Determine the (x, y) coordinate at the center of the cell enclosing the given text.  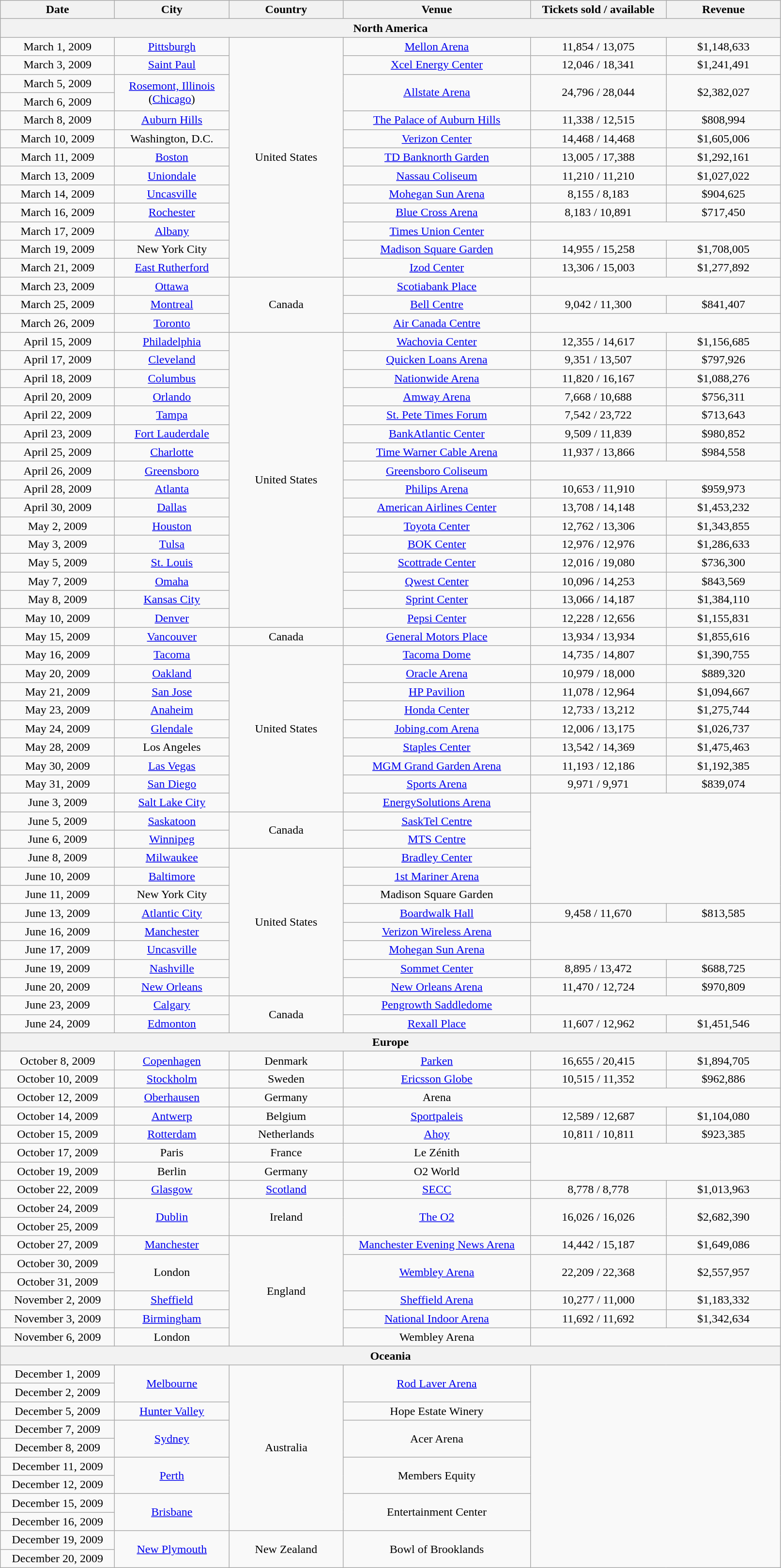
$1,241,491 (723, 65)
May 30, 2009 (58, 765)
Sprint Center (437, 600)
December 2, 2009 (58, 1392)
$1,192,385 (723, 765)
$1,155,831 (723, 618)
Philadelphia (172, 342)
$1,475,463 (723, 747)
Anaheim (172, 710)
Omaha (172, 581)
Charlotte (172, 452)
11,607 / 12,962 (598, 1024)
Montreal (172, 305)
$756,311 (723, 397)
Dublin (172, 1217)
June 8, 2009 (58, 858)
12,355 / 14,617 (598, 342)
March 14, 2009 (58, 194)
12,976 / 12,976 (598, 544)
9,971 / 9,971 (598, 784)
Acer Arena (437, 1439)
Members Equity (437, 1475)
10,653 / 11,910 (598, 489)
March 3, 2009 (58, 65)
Mellon Arena (437, 47)
$1,026,737 (723, 729)
Edmonton (172, 1024)
October 30, 2009 (58, 1263)
March 25, 2009 (58, 305)
December 20, 2009 (58, 1558)
$1,094,667 (723, 692)
April 22, 2009 (58, 415)
March 10, 2009 (58, 139)
Manchester Evening News Arena (437, 1245)
$1,894,705 (723, 1060)
Le Zénith (437, 1153)
North America (390, 28)
June 11, 2009 (58, 895)
$1,183,332 (723, 1300)
8,778 / 8,778 (598, 1190)
Pittsburgh (172, 47)
$980,852 (723, 434)
June 5, 2009 (58, 821)
$1,649,086 (723, 1245)
Date (58, 10)
Glendale (172, 729)
Air Canada Centre (437, 323)
9,509 / 11,839 (598, 434)
October 25, 2009 (58, 1226)
Nationwide Arena (437, 378)
13,708 / 14,148 (598, 507)
March 8, 2009 (58, 120)
Saint Paul (172, 65)
Amway Arena (437, 397)
MGM Grand Garden Arena (437, 765)
April 26, 2009 (58, 470)
October 14, 2009 (58, 1116)
City (172, 10)
Atlantic City (172, 913)
May 28, 2009 (58, 747)
May 15, 2009 (58, 637)
May 3, 2009 (58, 544)
Salt Lake City (172, 802)
Australia (286, 1447)
June 10, 2009 (58, 876)
June 19, 2009 (58, 968)
10,096 / 14,253 (598, 581)
13,066 / 14,187 (598, 600)
March 17, 2009 (58, 231)
Sheffield (172, 1300)
$1,342,634 (723, 1319)
November 2, 2009 (58, 1300)
11,854 / 13,075 (598, 47)
April 17, 2009 (58, 360)
April 25, 2009 (58, 452)
December 1, 2009 (58, 1374)
October 8, 2009 (58, 1060)
24,796 / 28,044 (598, 93)
Saskatoon (172, 821)
June 24, 2009 (58, 1024)
Entertainment Center (437, 1512)
April 15, 2009 (58, 342)
11,692 / 11,692 (598, 1319)
12,762 / 13,306 (598, 526)
New Zealand (286, 1549)
Birmingham (172, 1319)
May 31, 2009 (58, 784)
Dallas (172, 507)
Times Union Center (437, 231)
May 24, 2009 (58, 729)
Sommet Center (437, 968)
June 13, 2009 (58, 913)
Venue (437, 10)
11,937 / 13,866 (598, 452)
$1,453,232 (723, 507)
$970,809 (723, 987)
June 16, 2009 (58, 931)
New Orleans (172, 987)
Philips Arena (437, 489)
11,470 / 12,724 (598, 987)
Sheffield Arena (437, 1300)
St. Louis (172, 563)
$808,994 (723, 120)
Wachovia Center (437, 342)
May 10, 2009 (58, 618)
$1,390,755 (723, 655)
Time Warner Cable Arena (437, 452)
Boardwalk Hall (437, 913)
Auburn Hills (172, 120)
Greensboro Coliseum (437, 470)
8,895 / 13,472 (598, 968)
Albany (172, 231)
7,542 / 23,722 (598, 415)
Staples Center (437, 747)
Netherlands (286, 1134)
Verizon Wireless Arena (437, 931)
Blue Cross Arena (437, 212)
October 19, 2009 (58, 1171)
11,210 / 11,210 (598, 175)
$688,725 (723, 968)
$1,156,685 (723, 342)
Rochester (172, 212)
Fort Lauderdale (172, 434)
13,934 / 13,934 (598, 637)
General Motors Place (437, 637)
November 3, 2009 (58, 1319)
$1,855,616 (723, 637)
Berlin (172, 1171)
December 19, 2009 (58, 1540)
$797,926 (723, 360)
April 23, 2009 (58, 434)
Hunter Valley (172, 1411)
December 7, 2009 (58, 1429)
$1,292,161 (723, 157)
Milwaukee (172, 858)
March 19, 2009 (58, 249)
Oberhausen (172, 1097)
Stockholm (172, 1079)
Europe (390, 1042)
Columbus (172, 378)
Ericsson Globe (437, 1079)
$923,385 (723, 1134)
$843,569 (723, 581)
$2,382,027 (723, 93)
Sydney (172, 1439)
Quicken Loans Arena (437, 360)
Copenhagen (172, 1060)
12,016 / 19,080 (598, 563)
March 21, 2009 (58, 268)
October 27, 2009 (58, 1245)
10,811 / 10,811 (598, 1134)
$736,300 (723, 563)
Xcel Energy Center (437, 65)
TD Banknorth Garden (437, 157)
22,209 / 22,368 (598, 1273)
14,735 / 14,807 (598, 655)
Bowl of Brooklands (437, 1549)
12,046 / 18,341 (598, 65)
June 3, 2009 (58, 802)
Toyota Center (437, 526)
Parken (437, 1060)
BankAtlantic Center (437, 434)
16,026 / 16,026 (598, 1217)
Winnipeg (172, 839)
16,655 / 20,415 (598, 1060)
Belgium (286, 1116)
Allstate Arena (437, 93)
Rod Laver Arena (437, 1383)
$904,625 (723, 194)
May 23, 2009 (58, 710)
13,306 / 15,003 (598, 268)
Sports Arena (437, 784)
11,078 / 12,964 (598, 692)
Uniondale (172, 175)
Arena (437, 1097)
MTS Centre (437, 839)
$1,275,744 (723, 710)
$1,286,633 (723, 544)
Jobing.com Arena (437, 729)
$1,088,276 (723, 378)
Oracle Arena (437, 673)
Qwest Center (437, 581)
Sportpaleis (437, 1116)
Oceania (390, 1355)
The O2 (437, 1217)
Pengrowth Saddledome (437, 1005)
12,228 / 12,656 (598, 618)
Greensboro (172, 470)
$1,451,546 (723, 1024)
Nassau Coliseum (437, 175)
13,005 / 17,388 (598, 157)
Boston (172, 157)
HP Pavilion (437, 692)
Izod Center (437, 268)
Perth (172, 1475)
East Rutherford (172, 268)
May 20, 2009 (58, 673)
11,193 / 12,186 (598, 765)
October 24, 2009 (58, 1208)
October 31, 2009 (58, 1282)
National Indoor Arena (437, 1319)
14,955 / 15,258 (598, 249)
December 8, 2009 (58, 1448)
Bell Centre (437, 305)
American Airlines Center (437, 507)
14,468 / 14,468 (598, 139)
SaskTel Centre (437, 821)
Houston (172, 526)
June 23, 2009 (58, 1005)
December 11, 2009 (58, 1466)
Verizon Center (437, 139)
12,006 / 13,175 (598, 729)
Revenue (723, 10)
December 16, 2009 (58, 1521)
May 5, 2009 (58, 563)
Vancouver (172, 637)
9,351 / 13,507 (598, 360)
12,733 / 13,212 (598, 710)
$962,886 (723, 1079)
March 1, 2009 (58, 47)
$1,343,855 (723, 526)
Pepsi Center (437, 618)
St. Pete Times Forum (437, 415)
New Plymouth (172, 1549)
Tampa (172, 415)
Scotiabank Place (437, 286)
Washington, D.C. (172, 139)
11,338 / 12,515 (598, 120)
The Palace of Auburn Hills (437, 120)
March 6, 2009 (58, 102)
June 20, 2009 (58, 987)
$1,384,110 (723, 600)
$839,074 (723, 784)
12,589 / 12,687 (598, 1116)
Tacoma Dome (437, 655)
$984,558 (723, 452)
Cleveland (172, 360)
June 17, 2009 (58, 950)
Paris (172, 1153)
June 6, 2009 (58, 839)
Toronto (172, 323)
1st Mariner Arena (437, 876)
April 18, 2009 (58, 378)
$1,013,963 (723, 1190)
$717,450 (723, 212)
Sweden (286, 1079)
Melbourne (172, 1383)
$813,585 (723, 913)
Ireland (286, 1217)
Denver (172, 618)
October 12, 2009 (58, 1097)
France (286, 1153)
O2 World (437, 1171)
10,979 / 18,000 (598, 673)
May 21, 2009 (58, 692)
$713,643 (723, 415)
Hope Estate Winery (437, 1411)
9,042 / 11,300 (598, 305)
$889,320 (723, 673)
Tacoma (172, 655)
Scotland (286, 1190)
Glasgow (172, 1190)
San Diego (172, 784)
8,183 / 10,891 (598, 212)
October 22, 2009 (58, 1190)
Brisbane (172, 1512)
March 13, 2009 (58, 175)
December 5, 2009 (58, 1411)
Tickets sold / available (598, 10)
BOK Center (437, 544)
Las Vegas (172, 765)
March 23, 2009 (58, 286)
13,542 / 14,369 (598, 747)
14,442 / 15,187 (598, 1245)
9,458 / 11,670 (598, 913)
San Jose (172, 692)
March 5, 2009 (58, 83)
April 30, 2009 (58, 507)
10,515 / 11,352 (598, 1079)
Scottrade Center (437, 563)
England (286, 1291)
Country (286, 10)
Los Angeles (172, 747)
October 10, 2009 (58, 1079)
Ahoy (437, 1134)
May 16, 2009 (58, 655)
Nashville (172, 968)
Rexall Place (437, 1024)
$841,407 (723, 305)
SECC (437, 1190)
Tulsa (172, 544)
Orlando (172, 397)
$959,973 (723, 489)
Calgary (172, 1005)
$1,104,080 (723, 1116)
October 17, 2009 (58, 1153)
$1,708,005 (723, 249)
EnergySolutions Arena (437, 802)
December 15, 2009 (58, 1503)
October 15, 2009 (58, 1134)
Baltimore (172, 876)
Atlanta (172, 489)
Honda Center (437, 710)
7,668 / 10,688 (598, 397)
Ottawa (172, 286)
11,820 / 16,167 (598, 378)
Bradley Center (437, 858)
May 8, 2009 (58, 600)
Oakland (172, 673)
March 16, 2009 (58, 212)
March 11, 2009 (58, 157)
$2,682,390 (723, 1217)
$1,605,006 (723, 139)
May 2, 2009 (58, 526)
March 26, 2009 (58, 323)
8,155 / 8,183 (598, 194)
Antwerp (172, 1116)
Rosemont, Illinois (Chicago) (172, 93)
Denmark (286, 1060)
$1,277,892 (723, 268)
November 6, 2009 (58, 1337)
Kansas City (172, 600)
$2,557,957 (723, 1273)
10,277 / 11,000 (598, 1300)
$1,148,633 (723, 47)
May 7, 2009 (58, 581)
$1,027,022 (723, 175)
New Orleans Arena (437, 987)
April 28, 2009 (58, 489)
Rotterdam (172, 1134)
April 20, 2009 (58, 397)
December 12, 2009 (58, 1485)
